For the text-containing cell, return its midpoint in (x, y) coordinate format. 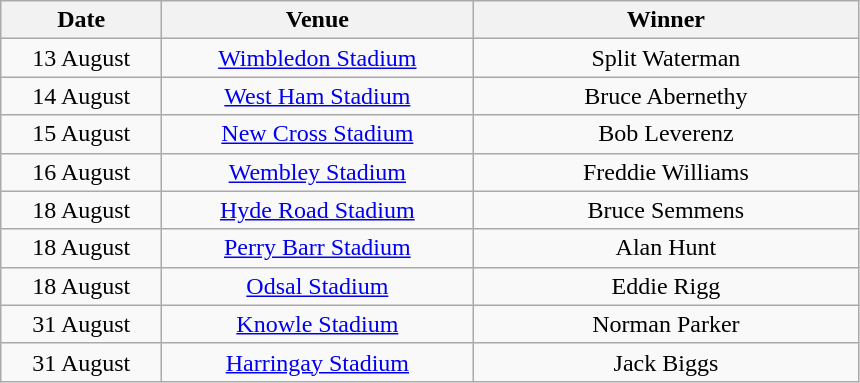
Date (82, 20)
Wembley Stadium (318, 172)
14 August (82, 96)
Bruce Abernethy (666, 96)
Eddie Rigg (666, 286)
Harringay Stadium (318, 362)
Bruce Semmens (666, 210)
New Cross Stadium (318, 134)
Split Waterman (666, 58)
Norman Parker (666, 324)
Venue (318, 20)
West Ham Stadium (318, 96)
Wimbledon Stadium (318, 58)
Bob Leverenz (666, 134)
Winner (666, 20)
Jack Biggs (666, 362)
Perry Barr Stadium (318, 248)
Hyde Road Stadium (318, 210)
Knowle Stadium (318, 324)
Freddie Williams (666, 172)
15 August (82, 134)
Alan Hunt (666, 248)
16 August (82, 172)
13 August (82, 58)
Odsal Stadium (318, 286)
